From the cell containing the given text, extract its center point as [x, y] coordinate. 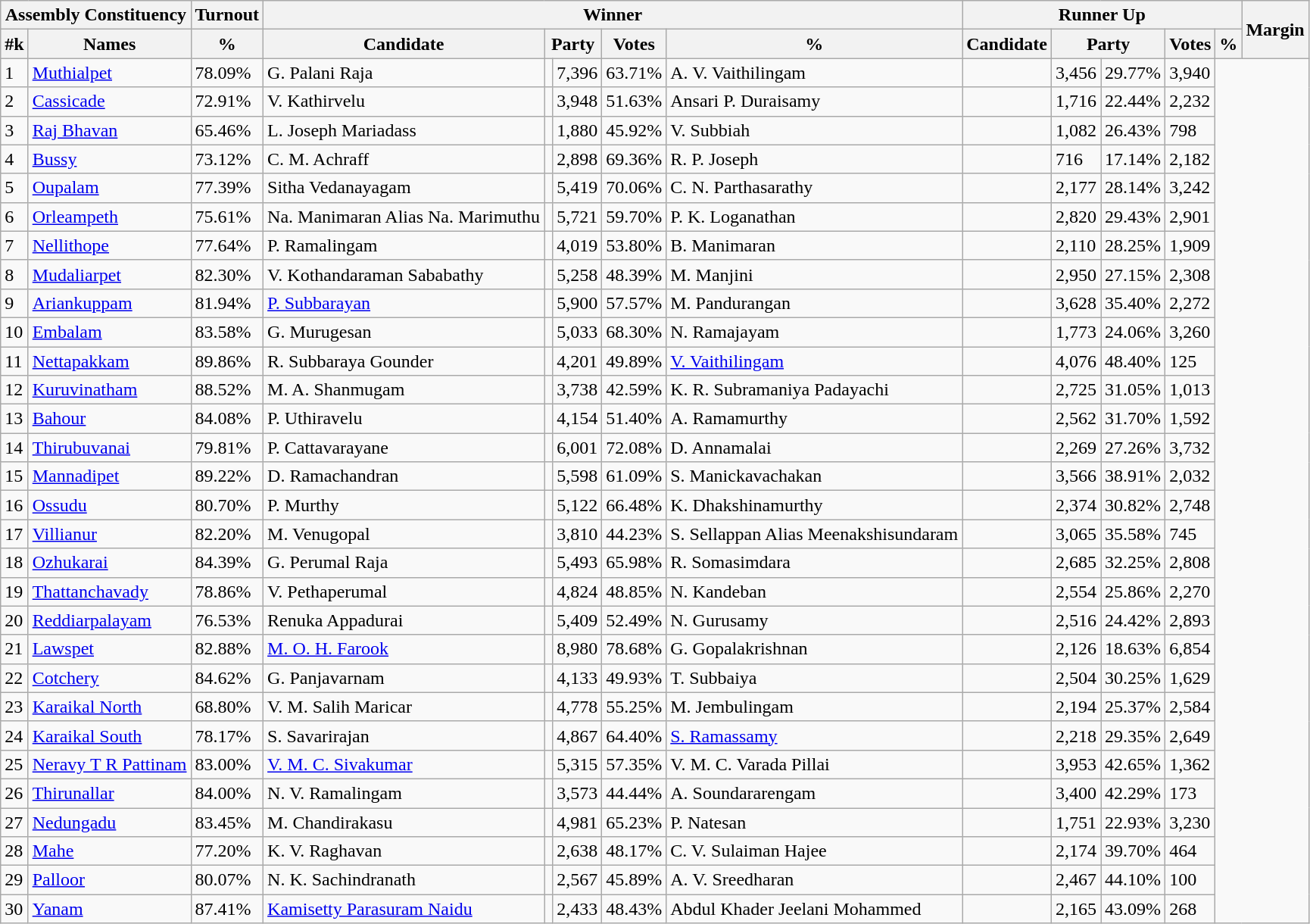
31.70% [1133, 419]
2,567 [577, 880]
4,019 [577, 245]
4,824 [577, 592]
K. V. Raghavan [404, 851]
3,738 [577, 390]
2,748 [1190, 505]
2,270 [1190, 592]
2,194 [1075, 707]
4,201 [577, 361]
A. Ramamurthy [815, 419]
V. Pethaperumal [404, 592]
Orleampeth [109, 217]
24.42% [1133, 620]
84.62% [227, 678]
Bussy [109, 159]
76.53% [227, 620]
29.77% [1133, 73]
2,467 [1075, 880]
31.05% [1133, 390]
66.48% [635, 505]
Kamisetty Parasuram Naidu [404, 909]
30.25% [1133, 678]
7 [14, 245]
88.52% [227, 390]
78.17% [227, 735]
48.43% [635, 909]
173 [1190, 793]
D. Annamalai [815, 448]
Mahe [109, 851]
Villianur [109, 534]
C. V. Sulaiman Hajee [815, 851]
K. R. Subramaniya Padayachi [815, 390]
Karaikal South [109, 735]
4,154 [577, 419]
S. Ramassamy [815, 735]
22.44% [1133, 101]
84.39% [227, 563]
745 [1190, 534]
78.68% [635, 649]
M. O. H. Farook [404, 649]
1,082 [1075, 130]
48.85% [635, 592]
6,854 [1190, 649]
18 [14, 563]
77.64% [227, 245]
32.25% [1133, 563]
Renuka Appadurai [404, 620]
26 [14, 793]
2,516 [1075, 620]
2,584 [1190, 707]
1,751 [1075, 822]
#k [14, 44]
V. Kathirvelu [404, 101]
44.10% [1133, 880]
R. P. Joseph [815, 159]
N. K. Sachindranath [404, 880]
48.39% [635, 274]
17 [14, 534]
2,433 [577, 909]
11 [14, 361]
798 [1190, 130]
G. Perumal Raja [404, 563]
C. N. Parthasarathy [815, 188]
Mannadipet [109, 476]
M. Manjini [815, 274]
N. Gurusamy [815, 620]
42.29% [1133, 793]
N. V. Ramalingam [404, 793]
P. Subbarayan [404, 303]
27.26% [1133, 448]
Abdul Khader Jeelani Mohammed [815, 909]
49.89% [635, 361]
48.17% [635, 851]
A. V. Vaithilingam [815, 73]
A. Soundararengam [815, 793]
24 [14, 735]
Nellithope [109, 245]
5,258 [577, 274]
V. M. C. Sivakumar [404, 764]
V. Kothandaraman Sababathy [404, 274]
3,230 [1190, 822]
5,900 [577, 303]
2,649 [1190, 735]
R. Subbaraya Gounder [404, 361]
77.39% [227, 188]
Embalam [109, 332]
2,554 [1075, 592]
Reddiarpalayam [109, 620]
83.45% [227, 822]
5,721 [577, 217]
P. Ramalingam [404, 245]
Karaikal North [109, 707]
P. Murthy [404, 505]
59.70% [635, 217]
2,182 [1190, 159]
268 [1190, 909]
3,953 [1075, 764]
6 [14, 217]
87.41% [227, 909]
Margin [1275, 30]
29 [14, 880]
P. Natesan [815, 822]
Kuruvinatham [109, 390]
4 [14, 159]
42.59% [635, 390]
1,362 [1190, 764]
4,076 [1075, 361]
2,950 [1075, 274]
15 [14, 476]
3,065 [1075, 534]
5,493 [577, 563]
S. Manickavachakan [815, 476]
83.00% [227, 764]
4,981 [577, 822]
2,232 [1190, 101]
Yanam [109, 909]
2,901 [1190, 217]
79.81% [227, 448]
30.82% [1133, 505]
Mudaliarpet [109, 274]
G. Panjavarnam [404, 678]
52.49% [635, 620]
17.14% [1133, 159]
2,685 [1075, 563]
N. Ramajayam [815, 332]
V. Subbiah [815, 130]
S. Sellappan Alias Meenakshisundaram [815, 534]
82.30% [227, 274]
Lawspet [109, 649]
23 [14, 707]
2,177 [1075, 188]
Turnout [227, 15]
2,174 [1075, 851]
5 [14, 188]
716 [1075, 159]
M. A. Shanmugam [404, 390]
P. K. Loganathan [815, 217]
5,315 [577, 764]
K. Dhakshinamurthy [815, 505]
28 [14, 851]
2,820 [1075, 217]
5,419 [577, 188]
35.40% [1133, 303]
V. M. Salih Maricar [404, 707]
25.37% [1133, 707]
5,409 [577, 620]
25 [14, 764]
26.43% [1133, 130]
Thirunallar [109, 793]
28.14% [1133, 188]
65.46% [227, 130]
M. Venugopal [404, 534]
83.58% [227, 332]
2,218 [1075, 735]
72.08% [635, 448]
2,638 [577, 851]
P. Uthiravelu [404, 419]
C. M. Achraff [404, 159]
14 [14, 448]
80.70% [227, 505]
V. M. C. Varada Pillai [815, 764]
Na. Manimaran Alias Na. Marimuthu [404, 217]
4,867 [577, 735]
51.40% [635, 419]
42.65% [1133, 764]
1,629 [1190, 678]
30 [14, 909]
Assembly Constituency [95, 15]
Muthialpet [109, 73]
R. Somasimdara [815, 563]
78.09% [227, 73]
2,725 [1075, 390]
77.20% [227, 851]
P. Cattavarayane [404, 448]
3,948 [577, 101]
2,893 [1190, 620]
2,032 [1190, 476]
2,808 [1190, 563]
78.86% [227, 592]
43.09% [1133, 909]
2,898 [577, 159]
Ossudu [109, 505]
10 [14, 332]
9 [14, 303]
38.91% [1133, 476]
8,980 [577, 649]
22.93% [1133, 822]
100 [1190, 880]
68.80% [227, 707]
Oupalam [109, 188]
B. Manimaran [815, 245]
M. Chandirakasu [404, 822]
Cotchery [109, 678]
24.06% [1133, 332]
Winner [613, 15]
3,242 [1190, 188]
12 [14, 390]
55.25% [635, 707]
Raj Bhavan [109, 130]
25.86% [1133, 592]
3,810 [577, 534]
D. Ramachandran [404, 476]
T. Subbaiya [815, 678]
3,573 [577, 793]
35.58% [1133, 534]
49.93% [635, 678]
Ariankuppam [109, 303]
1,592 [1190, 419]
21 [14, 649]
Thattanchavady [109, 592]
2,126 [1075, 649]
75.61% [227, 217]
3,260 [1190, 332]
89.86% [227, 361]
2,374 [1075, 505]
1 [14, 73]
3,732 [1190, 448]
7,396 [577, 73]
1,773 [1075, 332]
M. Pandurangan [815, 303]
72.91% [227, 101]
Nettapakkam [109, 361]
84.00% [227, 793]
2,308 [1190, 274]
44.44% [635, 793]
S. Savarirajan [404, 735]
3,456 [1075, 73]
27 [14, 822]
22 [14, 678]
Ansari P. Duraisamy [815, 101]
4,133 [577, 678]
18.63% [1133, 649]
M. Jembulingam [815, 707]
57.57% [635, 303]
5,033 [577, 332]
3,628 [1075, 303]
2,562 [1075, 419]
82.88% [227, 649]
N. Kandeban [815, 592]
5,122 [577, 505]
65.98% [635, 563]
5,598 [577, 476]
68.30% [635, 332]
16 [14, 505]
29.43% [1133, 217]
8 [14, 274]
Names [109, 44]
Neravy T R Pattinam [109, 764]
6,001 [577, 448]
70.06% [635, 188]
3,566 [1075, 476]
1,909 [1190, 245]
53.80% [635, 245]
3,940 [1190, 73]
1,716 [1075, 101]
45.89% [635, 880]
4,778 [577, 707]
Runner Up [1103, 15]
84.08% [227, 419]
Nedungadu [109, 822]
Thirubuvanai [109, 448]
48.40% [1133, 361]
2 [14, 101]
82.20% [227, 534]
51.63% [635, 101]
V. Vaithilingam [815, 361]
44.23% [635, 534]
Bahour [109, 419]
80.07% [227, 880]
G. Palani Raja [404, 73]
27.15% [1133, 274]
13 [14, 419]
Cassicade [109, 101]
1,880 [577, 130]
61.09% [635, 476]
L. Joseph Mariadass [404, 130]
19 [14, 592]
45.92% [635, 130]
2,165 [1075, 909]
2,110 [1075, 245]
Palloor [109, 880]
64.40% [635, 735]
20 [14, 620]
464 [1190, 851]
65.23% [635, 822]
Sitha Vedanayagam [404, 188]
3,400 [1075, 793]
A. V. Sreedharan [815, 880]
2,504 [1075, 678]
69.36% [635, 159]
1,013 [1190, 390]
2,269 [1075, 448]
57.35% [635, 764]
73.12% [227, 159]
G. Murugesan [404, 332]
2,272 [1190, 303]
3 [14, 130]
125 [1190, 361]
81.94% [227, 303]
29.35% [1133, 735]
89.22% [227, 476]
39.70% [1133, 851]
63.71% [635, 73]
Ozhukarai [109, 563]
28.25% [1133, 245]
G. Gopalakrishnan [815, 649]
